Locate the cell with the specified text and output its (x, y) center coordinate. 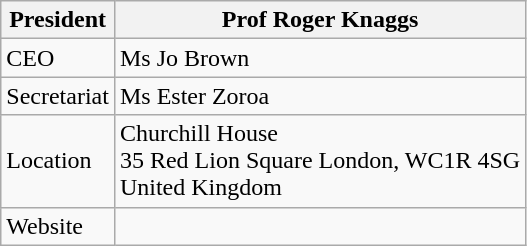
Churchill House35 Red Lion Square London, WC1R 4SGUnited Kingdom (320, 161)
President (58, 20)
Secretariat (58, 96)
Ms Ester Zoroa (320, 96)
CEO (58, 58)
Website (58, 226)
Prof Roger Knaggs (320, 20)
Location (58, 161)
Ms Jo Brown (320, 58)
